Extract the (X, Y) coordinate from the center of the cell holding the provided text.  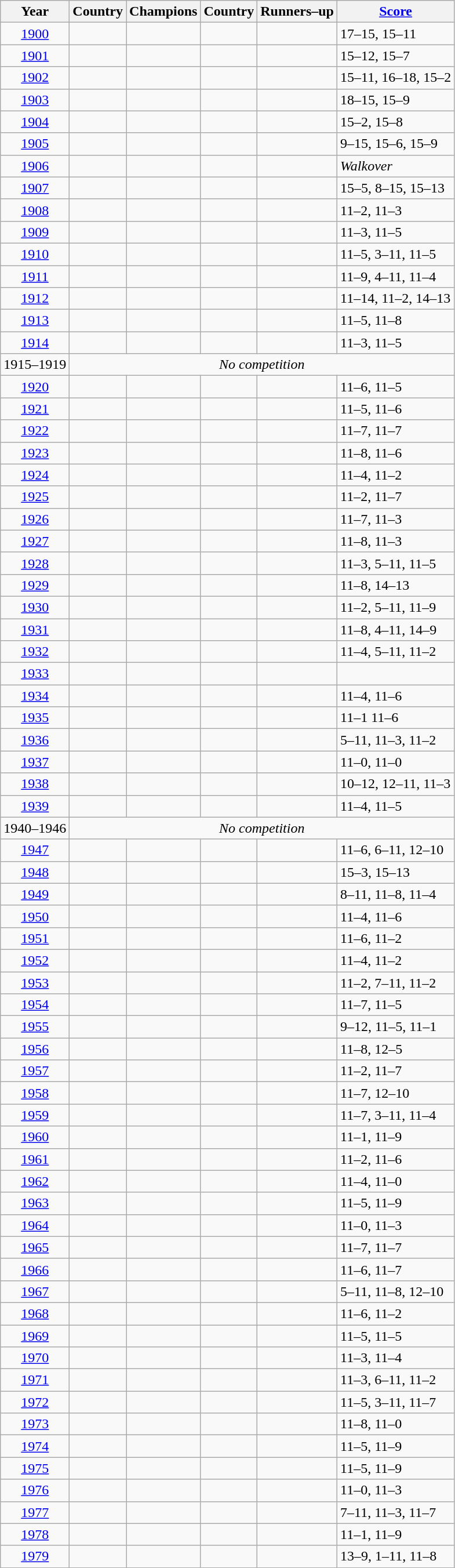
11–14, 11–2, 14–13 (396, 299)
1947 (35, 850)
Year (35, 12)
1908 (35, 210)
1921 (35, 409)
11–5, 11–8 (396, 321)
1929 (35, 585)
1937 (35, 762)
1933 (35, 674)
1905 (35, 144)
11–7, 11–5 (396, 1005)
1978 (35, 1534)
1930 (35, 607)
1969 (35, 1335)
11–8, 12–5 (396, 1049)
11–8, 11–0 (396, 1424)
1926 (35, 519)
1934 (35, 696)
1959 (35, 1115)
5–11, 11–8, 12–10 (396, 1291)
1960 (35, 1137)
1971 (35, 1380)
1956 (35, 1049)
1912 (35, 299)
11–5, 11–6 (396, 409)
11–0, 11–0 (396, 762)
15–12, 15–7 (396, 56)
1954 (35, 1005)
11–8, 14–13 (396, 585)
5–11, 11–3, 11–2 (396, 740)
11–3, 6–11, 11–2 (396, 1380)
18–15, 15–9 (396, 100)
11–5, 3–11, 11–5 (396, 254)
1906 (35, 166)
1922 (35, 431)
1972 (35, 1402)
17–15, 15–11 (396, 34)
Score (396, 12)
1920 (35, 387)
1923 (35, 453)
1975 (35, 1468)
11–4, 11–0 (396, 1181)
1966 (35, 1269)
1965 (35, 1247)
1963 (35, 1203)
15–5, 8–15, 15–13 (396, 188)
1909 (35, 232)
1915–1919 (35, 365)
1903 (35, 100)
1902 (35, 78)
11–2, 5–11, 11–9 (396, 607)
1932 (35, 652)
11–1 11–6 (396, 718)
1961 (35, 1159)
1924 (35, 475)
1925 (35, 497)
11–3, 11–4 (396, 1358)
9–12, 11–5, 11–1 (396, 1027)
1911 (35, 277)
1962 (35, 1181)
11–6, 6–11, 12–10 (396, 850)
1910 (35, 254)
1948 (35, 872)
1931 (35, 629)
1952 (35, 960)
1977 (35, 1512)
1970 (35, 1358)
11–7, 12–10 (396, 1093)
15–2, 15–8 (396, 122)
1935 (35, 718)
8–11, 11–8, 11–4 (396, 894)
Runners–up (297, 12)
15–11, 16–18, 15–2 (396, 78)
11–2, 11–3 (396, 210)
11–7, 3–11, 11–4 (396, 1115)
1907 (35, 188)
1939 (35, 806)
1914 (35, 343)
11–4, 11–5 (396, 806)
1973 (35, 1424)
1951 (35, 938)
9–15, 15–6, 15–9 (396, 144)
11–9, 4–11, 11–4 (396, 277)
1949 (35, 894)
1967 (35, 1291)
11–3, 5–11, 11–5 (396, 563)
1979 (35, 1556)
11–7, 11–3 (396, 519)
1913 (35, 321)
1904 (35, 122)
10–12, 12–11, 11–3 (396, 784)
Walkover (396, 166)
11–8, 11–6 (396, 453)
11–6, 11–5 (396, 387)
11–2, 7–11, 11–2 (396, 983)
11–6, 11–7 (396, 1269)
1968 (35, 1313)
11–2, 11–6 (396, 1159)
11–8, 4–11, 14–9 (396, 629)
1953 (35, 983)
1957 (35, 1071)
15–3, 15–13 (396, 872)
Champions (163, 12)
1901 (35, 56)
1964 (35, 1225)
7–11, 11–3, 11–7 (396, 1512)
1900 (35, 34)
11–5, 11–5 (396, 1335)
11–5, 3–11, 11–7 (396, 1402)
1976 (35, 1490)
1938 (35, 784)
1927 (35, 541)
13–9, 1–11, 11–8 (396, 1556)
11–8, 11–3 (396, 541)
11–4, 5–11, 11–2 (396, 652)
1958 (35, 1093)
1974 (35, 1446)
1950 (35, 916)
1928 (35, 563)
1940–1946 (35, 828)
1955 (35, 1027)
1936 (35, 740)
